Search for the cell housing the specified text and yield its [x, y] center coordinate. 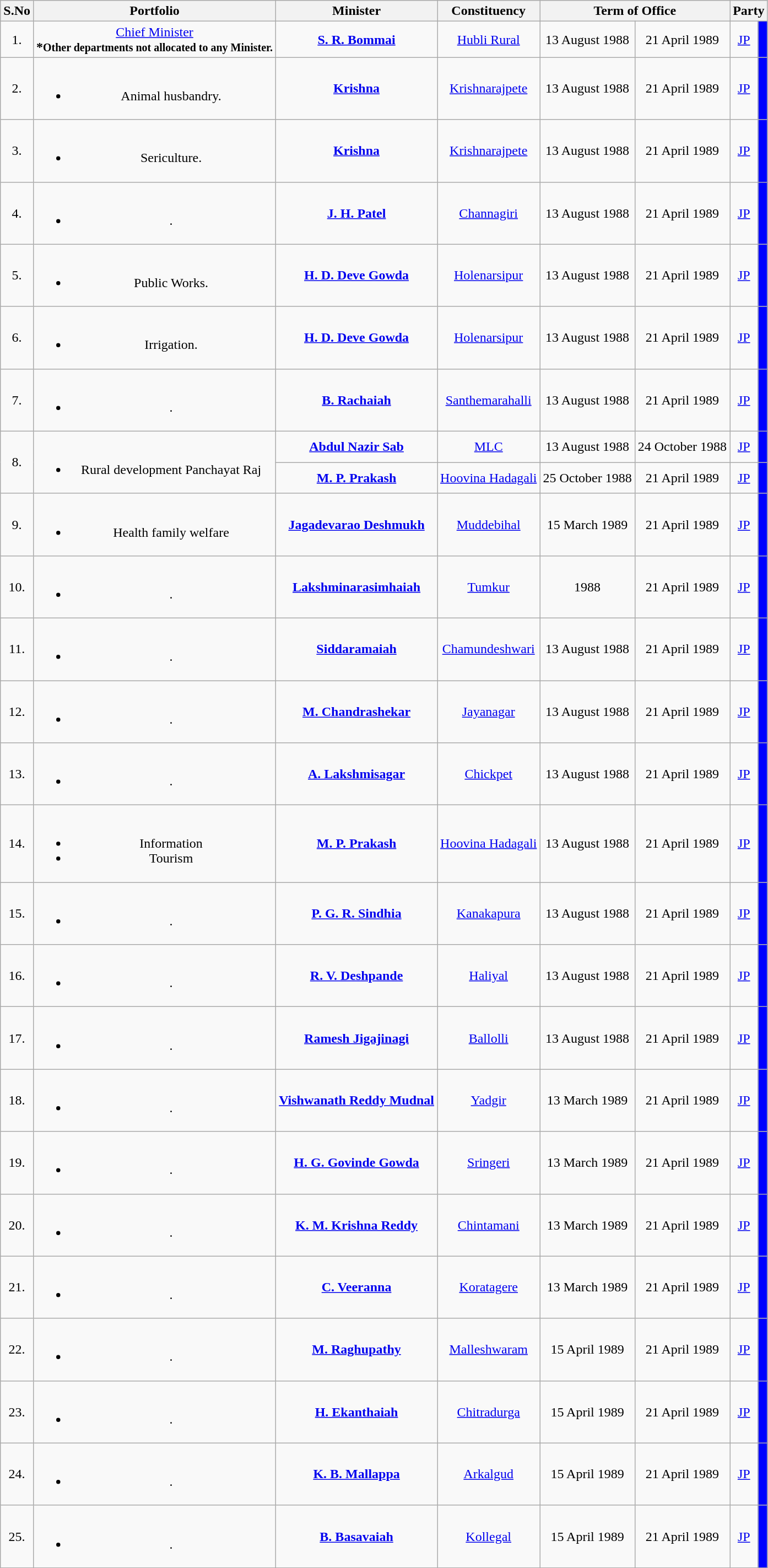
S.No [17, 11]
8. [17, 462]
Irrigation. [154, 337]
C. Veeranna [357, 1287]
M. Raghupathy [357, 1349]
Kanakapura [489, 914]
24. [17, 1474]
16. [17, 976]
21. [17, 1287]
Hubli Rural [489, 40]
P. G. R. Sindhia [357, 914]
1. [17, 40]
3. [17, 151]
6. [17, 337]
Sericulture. [154, 151]
InformationTourism [154, 844]
10. [17, 586]
Animal husbandry. [154, 88]
Siddaramaiah [357, 649]
4. [17, 213]
B. Basavaiah [357, 1537]
11. [17, 649]
15. [17, 914]
Sringeri [489, 1163]
Kollegal [489, 1537]
Jayanagar [489, 711]
19. [17, 1163]
23. [17, 1412]
17. [17, 1038]
7. [17, 400]
Chickpet [489, 774]
Term of Office [635, 11]
Vishwanath Reddy Mudnal [357, 1100]
Haliyal [489, 976]
Abdul Nazir Sab [357, 446]
Rural development Panchayat Raj [154, 462]
Arkalgud [489, 1474]
15 March 1989 [587, 525]
B. Rachaiah [357, 400]
K. B. Mallappa [357, 1474]
Malleshwaram [489, 1349]
14. [17, 844]
Channagiri [489, 213]
Health family welfare [154, 525]
Chitradurga [489, 1412]
K. M. Krishna Reddy [357, 1225]
Party [749, 11]
20. [17, 1225]
H. Ekanthaiah [357, 1412]
Jagadevarao Deshmukh [357, 525]
12. [17, 711]
18. [17, 1100]
Lakshminarasimhaiah [357, 586]
Public Works. [154, 276]
Constituency [489, 11]
24 October 1988 [682, 446]
H. G. Govinde Gowda [357, 1163]
A. Lakshmisagar [357, 774]
Yadgir [489, 1100]
Santhemarahalli [489, 400]
S. R. Bommai [357, 40]
25. [17, 1537]
2. [17, 88]
9. [17, 525]
MLC [489, 446]
Koratagere [489, 1287]
J. H. Patel [357, 213]
13. [17, 774]
Ballolli [489, 1038]
1988 [587, 586]
Chintamani [489, 1225]
Minister [357, 11]
Ramesh Jigajinagi [357, 1038]
Chief Minister*Other departments not allocated to any Minister. [154, 40]
Tumkur [489, 586]
5. [17, 276]
Portfolio [154, 11]
22. [17, 1349]
M. Chandrashekar [357, 711]
Chamundeshwari [489, 649]
Muddebihal [489, 525]
R. V. Deshpande [357, 976]
25 October 1988 [587, 478]
